Capture the cell that displays the provided text and extract its [x, y] central coordinate. 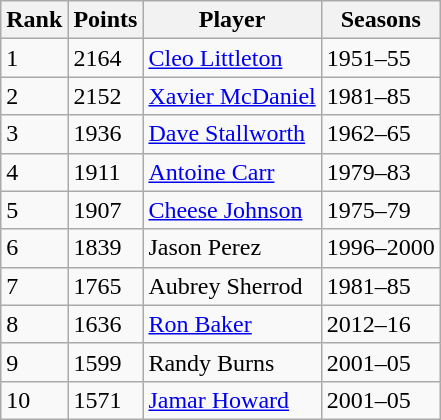
Aubrey Sherrod [232, 286]
2012–16 [380, 324]
1996–2000 [380, 248]
Rank [34, 20]
1962–65 [380, 134]
Seasons [380, 20]
1979–83 [380, 172]
2152 [106, 96]
Xavier McDaniel [232, 96]
4 [34, 172]
5 [34, 210]
Ron Baker [232, 324]
10 [34, 400]
Jason Perez [232, 248]
Jamar Howard [232, 400]
2 [34, 96]
2164 [106, 58]
Dave Stallworth [232, 134]
Points [106, 20]
Randy Burns [232, 362]
1839 [106, 248]
7 [34, 286]
1571 [106, 400]
3 [34, 134]
Antoine Carr [232, 172]
1936 [106, 134]
1599 [106, 362]
1636 [106, 324]
1911 [106, 172]
6 [34, 248]
1907 [106, 210]
1765 [106, 286]
1 [34, 58]
1975–79 [380, 210]
Cleo Littleton [232, 58]
Cheese Johnson [232, 210]
9 [34, 362]
1951–55 [380, 58]
Player [232, 20]
8 [34, 324]
